Pinpoint the cell where the given text exists, returning its [x, y] midpoint coordinate. 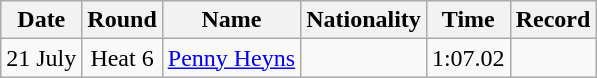
Name [231, 20]
Nationality [364, 20]
21 July [42, 58]
Time [468, 20]
Heat 6 [122, 58]
Penny Heyns [231, 58]
Record [553, 20]
Round [122, 20]
1:07.02 [468, 58]
Date [42, 20]
